Capture the cell that displays the provided text and extract its (X, Y) central coordinate. 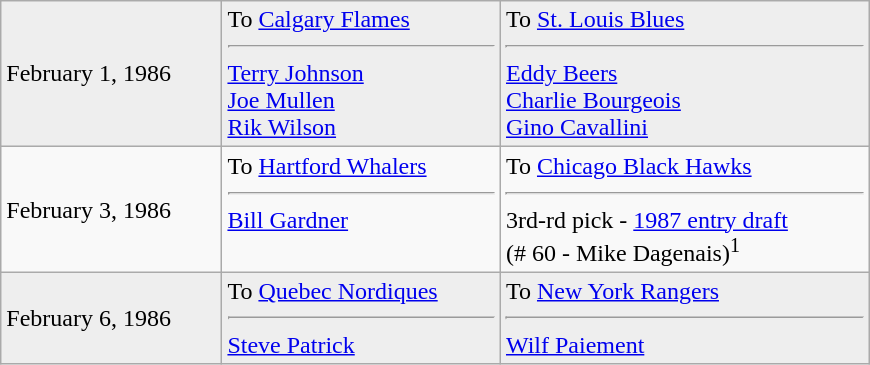
To Hartford WhalersBill Gardner (362, 210)
To Calgary FlamesTerry JohnsonJoe MullenRik Wilson (362, 74)
To New York RangersWilf Paiement (684, 318)
February 6, 1986 (112, 318)
To Quebec NordiquesSteve Patrick (362, 318)
To St. Louis BluesEddy BeersCharlie BourgeoisGino Cavallini (684, 74)
February 3, 1986 (112, 210)
February 1, 1986 (112, 74)
To Chicago Black Hawks3rd-rd pick - 1987 entry draft(# 60 - Mike Dagenais)1 (684, 210)
